Capture the cell that displays the provided text and extract its (x, y) central coordinate. 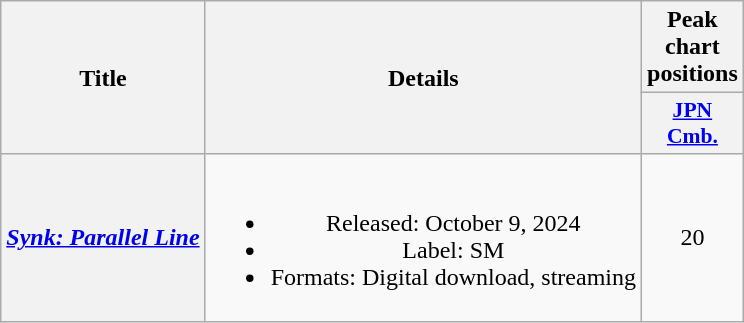
Details (423, 78)
Released: October 9, 2024Label: SMFormats: Digital download, streaming (423, 238)
Title (103, 78)
Peak chart positions (693, 47)
20 (693, 238)
Synk: Parallel Line (103, 238)
JPNCmb. (693, 124)
